Search for the cell housing the specified text and yield its [x, y] center coordinate. 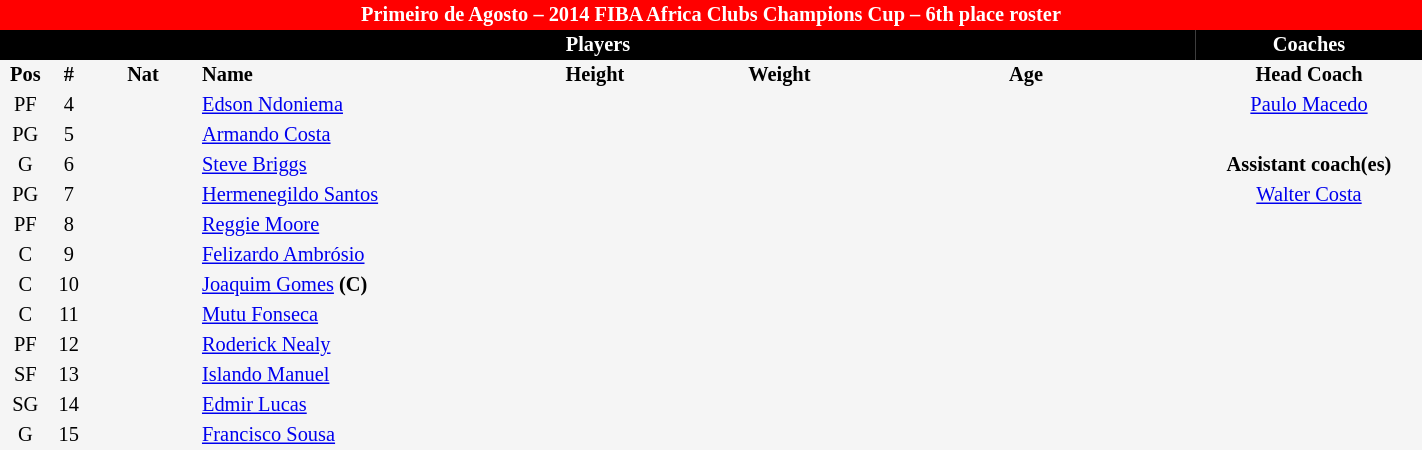
Nat [143, 75]
13 [69, 375]
Age [1026, 75]
Assistant coach(es) [1309, 165]
7 [69, 195]
Islando Manuel [343, 375]
Walter Costa [1309, 195]
# [69, 75]
Hermenegildo Santos [343, 195]
12 [69, 345]
Felizardo Ambrósio [343, 255]
11 [69, 315]
SF [26, 375]
Steve Briggs [343, 165]
Edson Ndoniema [343, 105]
6 [69, 165]
10 [69, 285]
9 [69, 255]
Name [343, 75]
Joaquim Gomes (C) [343, 285]
Weight [780, 75]
8 [69, 225]
5 [69, 135]
Primeiro de Agosto – 2014 FIBA Africa Clubs Champions Cup – 6th place roster [711, 15]
Height [595, 75]
Head Coach [1309, 75]
SG [26, 405]
Coaches [1309, 45]
4 [69, 105]
Roderick Nealy [343, 345]
Paulo Macedo [1309, 105]
Pos [26, 75]
Edmir Lucas [343, 405]
14 [69, 405]
Reggie Moore [343, 225]
Players [598, 45]
Francisco Sousa [343, 435]
Armando Costa [343, 135]
15 [69, 435]
Mutu Fonseca [343, 315]
